From the cell containing the given text, extract its center point as (x, y) coordinate. 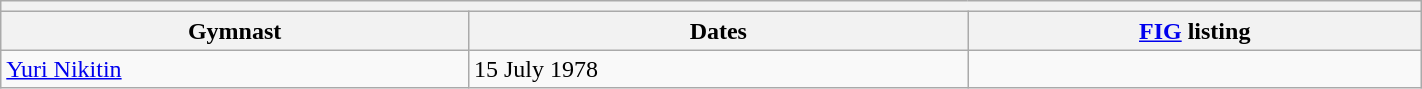
FIG listing (1194, 31)
Dates (718, 31)
15 July 1978 (718, 69)
Gymnast (235, 31)
Yuri Nikitin (235, 69)
